From the cell containing the given text, extract its center point as [X, Y] coordinate. 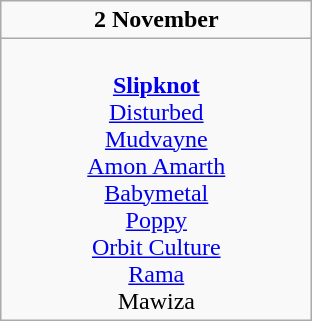
Slipknot Disturbed Mudvayne Amon Amarth Babymetal Poppy Orbit Culture Rama Mawiza [156, 180]
2 November [156, 20]
